Locate the cell with the specified text and output its [x, y] center coordinate. 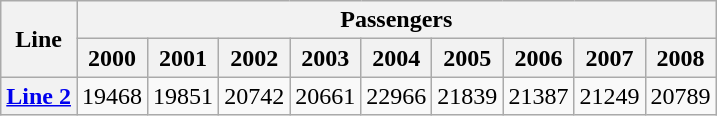
22966 [396, 96]
20742 [254, 96]
21839 [468, 96]
2007 [610, 58]
Line 2 [39, 96]
19468 [112, 96]
2001 [184, 58]
21249 [610, 96]
20661 [326, 96]
19851 [184, 96]
2000 [112, 58]
21387 [538, 96]
2006 [538, 58]
2003 [326, 58]
Line [39, 39]
2008 [680, 58]
2004 [396, 58]
20789 [680, 96]
2005 [468, 58]
Passengers [396, 20]
2002 [254, 58]
